Provide the [X, Y] coordinate of the cell's center where the given text is located.  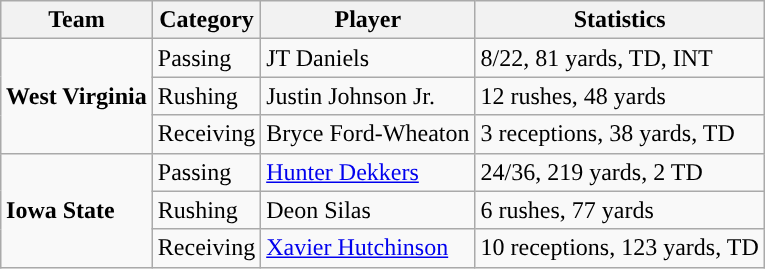
3 receptions, 38 yards, TD [620, 134]
Deon Silas [368, 210]
Justin Johnson Jr. [368, 96]
Player [368, 20]
Xavier Hutchinson [368, 248]
Category [206, 20]
Iowa State [77, 210]
Hunter Dekkers [368, 172]
Statistics [620, 20]
10 receptions, 123 yards, TD [620, 248]
12 rushes, 48 yards [620, 96]
Bryce Ford-Wheaton [368, 134]
24/36, 219 yards, 2 TD [620, 172]
8/22, 81 yards, TD, INT [620, 58]
Team [77, 20]
West Virginia [77, 96]
JT Daniels [368, 58]
6 rushes, 77 yards [620, 210]
